Return [x, y] of the center of cell containing provided text 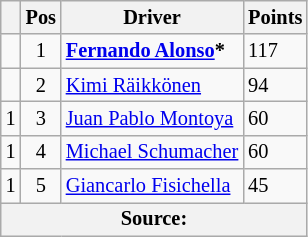
3 [41, 118]
4 [41, 152]
45 [275, 186]
Michael Schumacher [152, 152]
117 [275, 51]
2 [41, 85]
Source: [154, 219]
Fernando Alonso* [152, 51]
Points [275, 17]
Driver [152, 17]
Pos [41, 17]
Kimi Räikkönen [152, 85]
94 [275, 85]
Giancarlo Fisichella [152, 186]
5 [41, 186]
Juan Pablo Montoya [152, 118]
